Search for the cell housing the specified text and yield its (x, y) center coordinate. 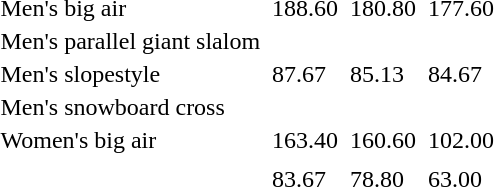
85.13 (384, 74)
160.60 (384, 140)
87.67 (306, 74)
163.40 (306, 140)
